Find where the given text appears and provide that cell's center as [X, Y] coordinate. 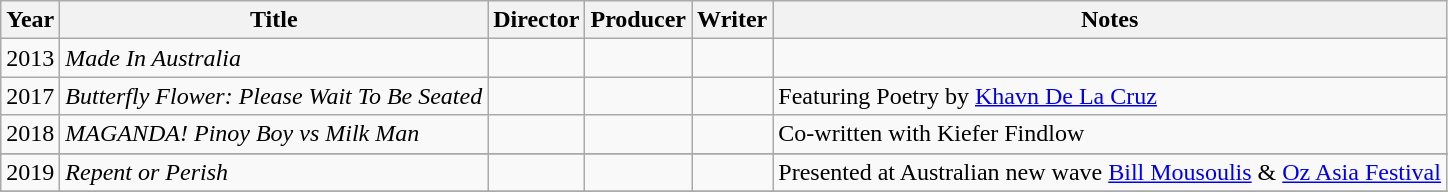
2017 [30, 96]
Presented at Australian new wave Bill Mousoulis & Oz Asia Festival [1110, 172]
Writer [732, 20]
2013 [30, 58]
Year [30, 20]
Made In Australia [274, 58]
MAGANDA! Pinoy Boy vs Milk Man [274, 134]
Repent or Perish [274, 172]
Butterfly Flower: Please Wait To Be Seated [274, 96]
Co-written with Kiefer Findlow [1110, 134]
Notes [1110, 20]
Featuring Poetry by Khavn De La Cruz [1110, 96]
2019 [30, 172]
2018 [30, 134]
Producer [638, 20]
Director [536, 20]
Title [274, 20]
